From the cell containing the given text, extract its center point as [X, Y] coordinate. 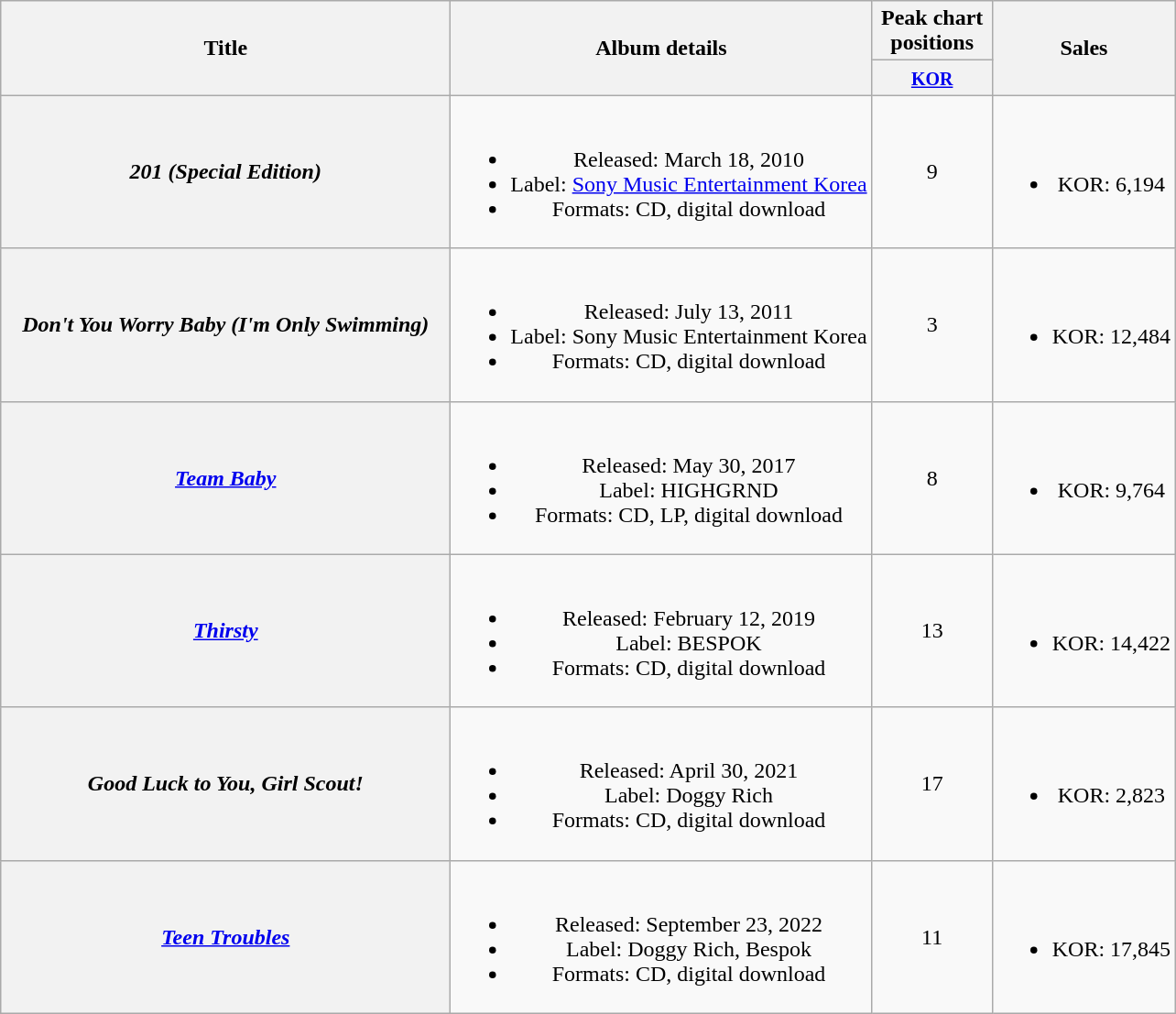
Don't You Worry Baby (I'm Only Swimming) [225, 324]
Released: May 30, 2017Label: HIGHGRNDFormats: CD, LP, digital download [661, 478]
Released: September 23, 2022Label: Doggy Rich, BespokFormats: CD, digital download [661, 936]
Released: March 18, 2010Label: Sony Music Entertainment KoreaFormats: CD, digital download [661, 172]
8 [932, 478]
11 [932, 936]
Released: February 12, 2019Label: BESPOKFormats: CD, digital download [661, 630]
17 [932, 784]
Title [225, 48]
Teen Troubles [225, 936]
Peak chart positions [932, 31]
201 (Special Edition) [225, 172]
KOR: 14,422 [1083, 630]
KOR: 12,484 [1083, 324]
Released: July 13, 2011Label: Sony Music Entertainment KoreaFormats: CD, digital download [661, 324]
Thirsty [225, 630]
3 [932, 324]
KOR [932, 78]
Good Luck to You, Girl Scout! [225, 784]
Team Baby [225, 478]
KOR: 9,764 [1083, 478]
KOR: 2,823 [1083, 784]
Sales [1083, 48]
13 [932, 630]
KOR: 17,845 [1083, 936]
KOR: 6,194 [1083, 172]
Released: April 30, 2021Label: Doggy RichFormats: CD, digital download [661, 784]
9 [932, 172]
Album details [661, 48]
